Capture the cell that displays the provided text and extract its [x, y] central coordinate. 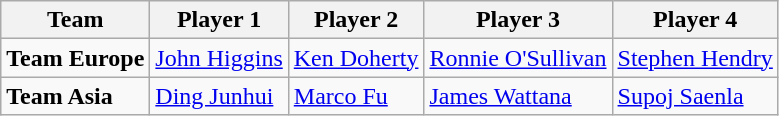
Stephen Hendry [695, 58]
Ding Junhui [219, 96]
Team [76, 20]
Ronnie O'Sullivan [518, 58]
James Wattana [518, 96]
Player 4 [695, 20]
Player 3 [518, 20]
John Higgins [219, 58]
Team Asia [76, 96]
Marco Fu [356, 96]
Team Europe [76, 58]
Ken Doherty [356, 58]
Supoj Saenla [695, 96]
Player 1 [219, 20]
Player 2 [356, 20]
